Provide the [X, Y] coordinate of the cell's center where the given text is located.  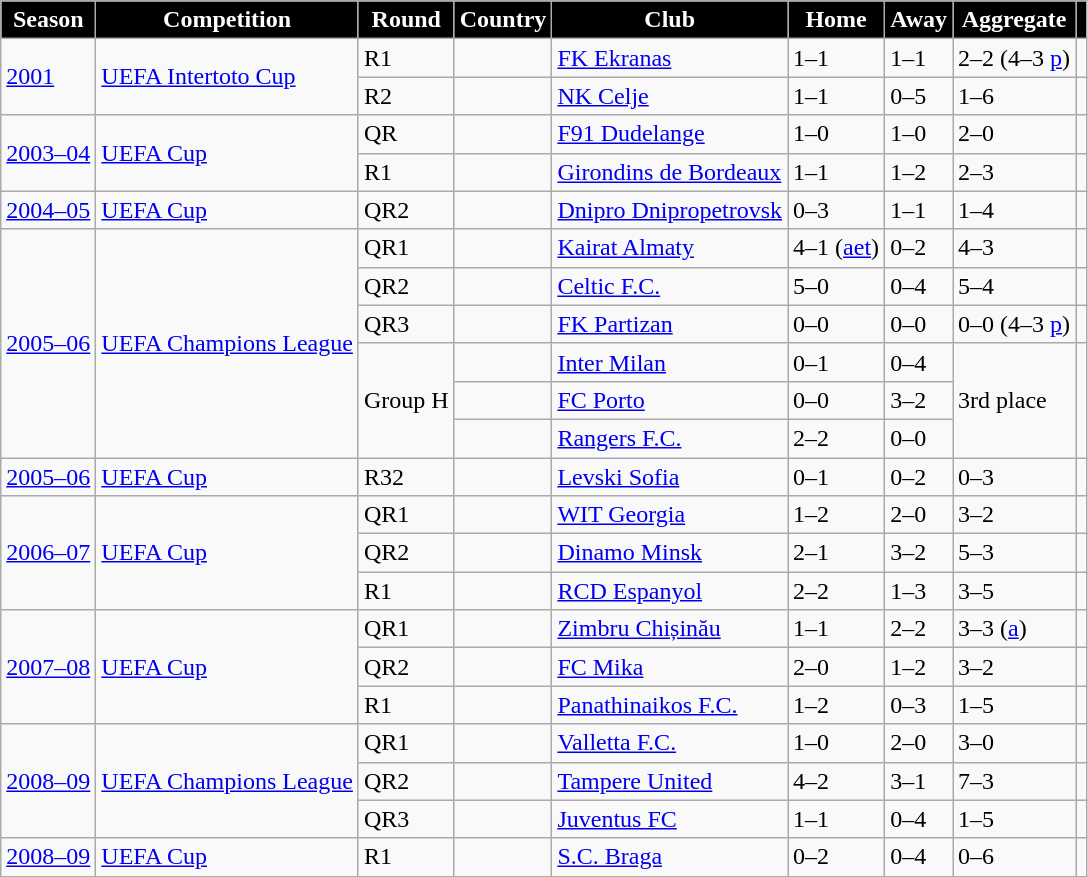
Club [670, 20]
1–4 [1014, 210]
NK Celje [670, 96]
3–1 [919, 781]
Country [503, 20]
2–1 [836, 553]
R32 [406, 477]
3rd place [1014, 400]
3–3 (a) [1014, 629]
Dinamo Minsk [670, 553]
F91 Dudelange [670, 134]
Season [48, 20]
0–5 [919, 96]
7–3 [1014, 781]
Competition [228, 20]
4–2 [836, 781]
Juventus FC [670, 819]
4–1 (aet) [836, 248]
5–0 [836, 286]
1–6 [1014, 96]
4–3 [1014, 248]
Girondins de Bordeaux [670, 172]
Round [406, 20]
Rangers F.C. [670, 438]
3–5 [1014, 591]
2003–04 [48, 153]
5–3 [1014, 553]
Dnipro Dnipropetrovsk [670, 210]
3–0 [1014, 743]
0–6 [1014, 857]
5–4 [1014, 286]
Zimbru Chișinău [670, 629]
Group H [406, 400]
FK Partizan [670, 324]
R2 [406, 96]
S.C. Braga [670, 857]
FK Ekranas [670, 58]
2–3 [1014, 172]
WIT Georgia [670, 515]
2001 [48, 77]
Aggregate [1014, 20]
Away [919, 20]
2007–08 [48, 667]
2006–07 [48, 553]
Kairat Almaty [670, 248]
Valletta F.C. [670, 743]
Home [836, 20]
Panathinaikos F.C. [670, 705]
Inter Milan [670, 362]
Levski Sofia [670, 477]
2–2 (4–3 p) [1014, 58]
FC Mika [670, 667]
Celtic F.C. [670, 286]
FC Porto [670, 400]
RCD Espanyol [670, 591]
QR [406, 134]
1–3 [919, 591]
UEFA Intertoto Cup [228, 77]
Tampere United [670, 781]
0–0 (4–3 p) [1014, 324]
2004–05 [48, 210]
